Pinpoint the cell where the given text exists, returning its (X, Y) midpoint coordinate. 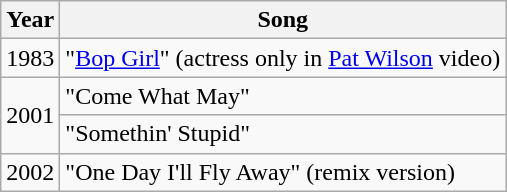
1983 (30, 58)
"Bop Girl" (actress only in Pat Wilson video) (283, 58)
"Somethin' Stupid" (283, 134)
"One Day I'll Fly Away" (remix version) (283, 172)
Year (30, 20)
2001 (30, 115)
Song (283, 20)
"Come What May" (283, 96)
2002 (30, 172)
